Capture the cell that displays the provided text and extract its (X, Y) central coordinate. 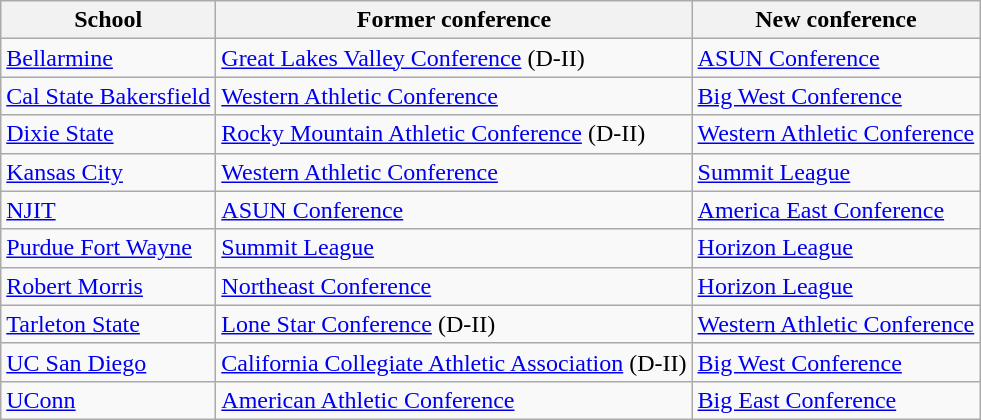
Rocky Mountain Athletic Conference (D-II) (454, 134)
Tarleton State (108, 324)
Big East Conference (836, 400)
California Collegiate Athletic Association (D-II) (454, 362)
Northeast Conference (454, 286)
Former conference (454, 20)
Bellarmine (108, 58)
Cal State Bakersfield (108, 96)
NJIT (108, 210)
UC San Diego (108, 362)
Lone Star Conference (D-II) (454, 324)
School (108, 20)
UConn (108, 400)
Purdue Fort Wayne (108, 248)
Kansas City (108, 172)
Great Lakes Valley Conference (D-II) (454, 58)
New conference (836, 20)
America East Conference (836, 210)
American Athletic Conference (454, 400)
Robert Morris (108, 286)
Dixie State (108, 134)
